Identify which cell holds the provided text, then report its (x, y) central coordinate. 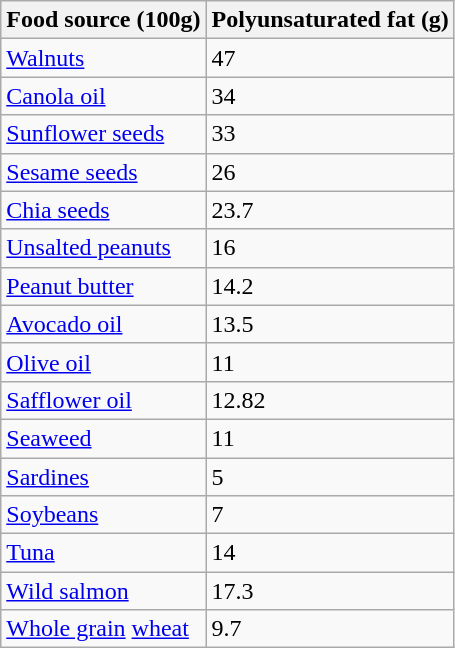
Unsalted peanuts (104, 248)
Safflower oil (104, 400)
Chia seeds (104, 210)
Polyunsaturated fat (g) (330, 20)
Sunflower seeds (104, 134)
33 (330, 134)
26 (330, 172)
Soybeans (104, 515)
14 (330, 553)
34 (330, 96)
23.7 (330, 210)
7 (330, 515)
13.5 (330, 324)
Wild salmon (104, 591)
Peanut butter (104, 286)
Canola oil (104, 96)
Tuna (104, 553)
5 (330, 477)
Sardines (104, 477)
14.2 (330, 286)
Avocado oil (104, 324)
47 (330, 58)
17.3 (330, 591)
Whole grain wheat (104, 629)
12.82 (330, 400)
Sesame seeds (104, 172)
Food source (100g) (104, 20)
Seaweed (104, 438)
16 (330, 248)
Walnuts (104, 58)
Olive oil (104, 362)
9.7 (330, 629)
